Find where the given text appears and provide that cell's center as (x, y) coordinate. 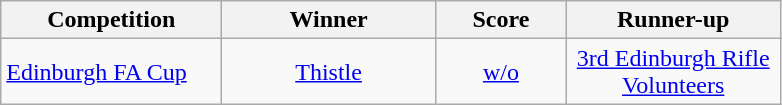
Competition (112, 20)
w/o (500, 72)
Thistle (329, 72)
Runner-up (673, 20)
Winner (329, 20)
3rd Edinburgh Rifle Volunteers (673, 72)
Edinburgh FA Cup (112, 72)
Score (500, 20)
